Search for the cell housing the specified text and yield its [x, y] center coordinate. 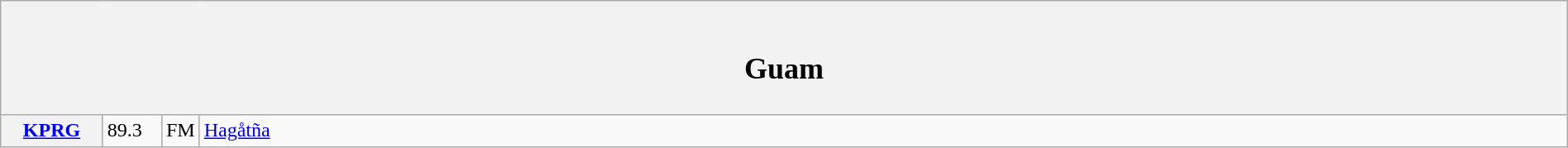
FM [180, 131]
KPRG [52, 131]
Guam [784, 58]
89.3 [132, 131]
Hagåtña [883, 131]
